For the text-containing cell, return its midpoint in (x, y) coordinate format. 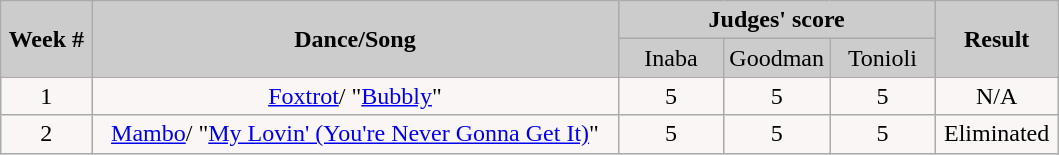
N/A (996, 96)
2 (46, 134)
Inaba (671, 58)
Dance/Song (355, 39)
Tonioli (883, 58)
Goodman (777, 58)
Judges' score (776, 20)
Week # (46, 39)
Foxtrot/ "Bubbly" (355, 96)
Eliminated (996, 134)
Result (996, 39)
Mambo/ "My Lovin' (You're Never Gonna Get It)" (355, 134)
1 (46, 96)
